Identify which cell holds the provided text, then report its [X, Y] central coordinate. 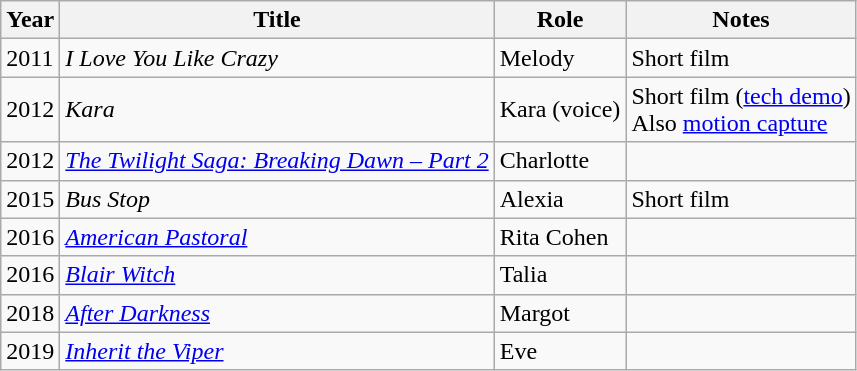
Role [560, 20]
Eve [560, 351]
Notes [741, 20]
2018 [30, 313]
Inherit the Viper [277, 351]
Blair Witch [277, 275]
2015 [30, 199]
Charlotte [560, 161]
2019 [30, 351]
Rita Cohen [560, 237]
Bus Stop [277, 199]
After Darkness [277, 313]
Title [277, 20]
Kara (voice) [560, 110]
Short film (tech demo)Also motion capture [741, 110]
Margot [560, 313]
I Love You Like Crazy [277, 58]
Alexia [560, 199]
2011 [30, 58]
Talia [560, 275]
American Pastoral [277, 237]
Year [30, 20]
Kara [277, 110]
The Twilight Saga: Breaking Dawn – Part 2 [277, 161]
Melody [560, 58]
